Detect which cell encompasses the target text, then output its (x, y) center coordinate. 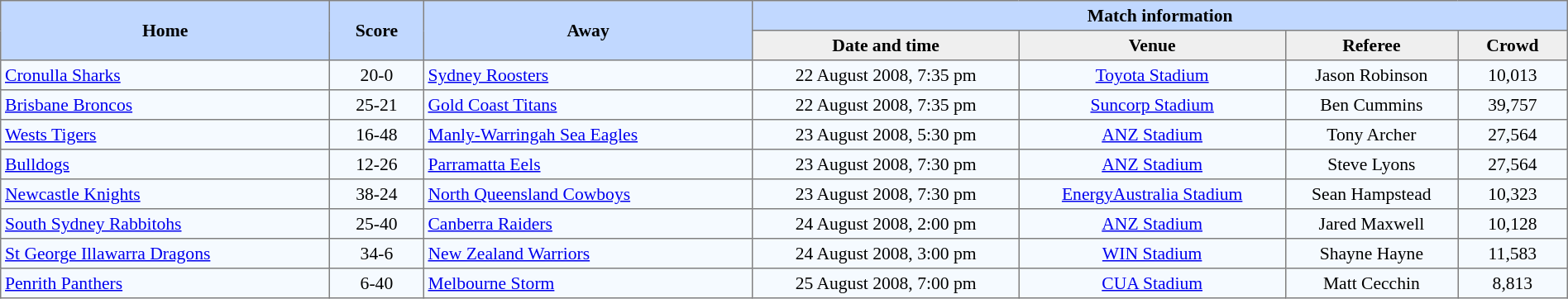
10,013 (1513, 75)
Crowd (1513, 45)
Home (165, 31)
Score (377, 31)
38-24 (377, 194)
Away (588, 31)
North Queensland Cowboys (588, 194)
39,757 (1513, 105)
Wests Tigers (165, 135)
New Zealand Warriors (588, 254)
25-21 (377, 105)
Ben Cummins (1371, 105)
16-48 (377, 135)
Suncorp Stadium (1152, 105)
34-6 (377, 254)
Sean Hampstead (1371, 194)
Shayne Hayne (1371, 254)
Toyota Stadium (1152, 75)
23 August 2008, 5:30 pm (886, 135)
Manly-Warringah Sea Eagles (588, 135)
St George Illawarra Dragons (165, 254)
Matt Cecchin (1371, 283)
South Sydney Rabbitohs (165, 224)
WIN Stadium (1152, 254)
Steve Lyons (1371, 164)
Date and time (886, 45)
10,128 (1513, 224)
Bulldogs (165, 164)
Gold Coast Titans (588, 105)
Parramatta Eels (588, 164)
20-0 (377, 75)
Penrith Panthers (165, 283)
EnergyAustralia Stadium (1152, 194)
Cronulla Sharks (165, 75)
Jason Robinson (1371, 75)
8,813 (1513, 283)
Newcastle Knights (165, 194)
Match information (1159, 16)
Tony Archer (1371, 135)
25 August 2008, 7:00 pm (886, 283)
12-26 (377, 164)
Sydney Roosters (588, 75)
Venue (1152, 45)
11,583 (1513, 254)
Brisbane Broncos (165, 105)
25-40 (377, 224)
24 August 2008, 3:00 pm (886, 254)
CUA Stadium (1152, 283)
Canberra Raiders (588, 224)
Referee (1371, 45)
24 August 2008, 2:00 pm (886, 224)
Jared Maxwell (1371, 224)
10,323 (1513, 194)
Melbourne Storm (588, 283)
6-40 (377, 283)
